Detect which cell encompasses the target text, then output its [X, Y] center coordinate. 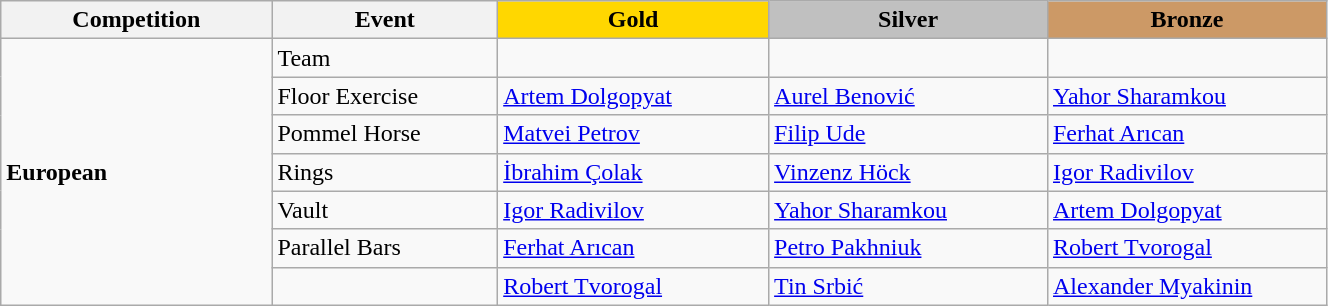
Team [385, 58]
Tin Srbić [908, 286]
İbrahim Çolak [634, 172]
Parallel Bars [385, 248]
Filip Ude [908, 134]
Alexander Myakinin [1186, 286]
Petro Pakhniuk [908, 248]
Matvei Petrov [634, 134]
Pommel Horse [385, 134]
Vault [385, 210]
Competition [136, 20]
Gold [634, 20]
Floor Exercise [385, 96]
Silver [908, 20]
Aurel Benović [908, 96]
Bronze [1186, 20]
European [136, 172]
Rings [385, 172]
Event [385, 20]
Vinzenz Höck [908, 172]
